Extract the [x, y] coordinate from the center of the cell holding the provided text.  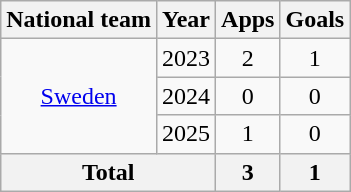
2025 [186, 134]
2 [248, 58]
Sweden [79, 96]
2023 [186, 58]
Goals [315, 20]
3 [248, 172]
Apps [248, 20]
National team [79, 20]
2024 [186, 96]
Year [186, 20]
Total [108, 172]
